Determine the [X, Y] coordinate at the center of the cell enclosing the given text.  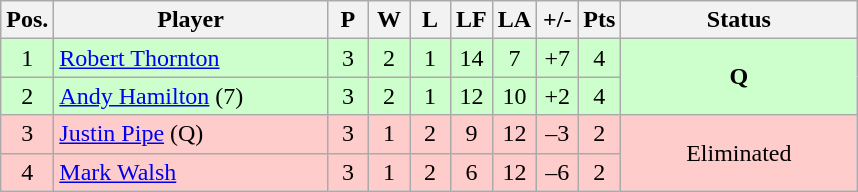
Andy Hamilton (7) [191, 96]
9 [472, 134]
Eliminated [739, 153]
+7 [558, 58]
Pts [600, 20]
7 [514, 58]
Robert Thornton [191, 58]
Mark Walsh [191, 172]
6 [472, 172]
–3 [558, 134]
LA [514, 20]
+/- [558, 20]
LF [472, 20]
+2 [558, 96]
Q [739, 77]
Pos. [28, 20]
14 [472, 58]
L [430, 20]
Status [739, 20]
P [348, 20]
Player [191, 20]
–6 [558, 172]
W [388, 20]
Justin Pipe (Q) [191, 134]
10 [514, 96]
